Return [X, Y] of the center of cell containing provided text 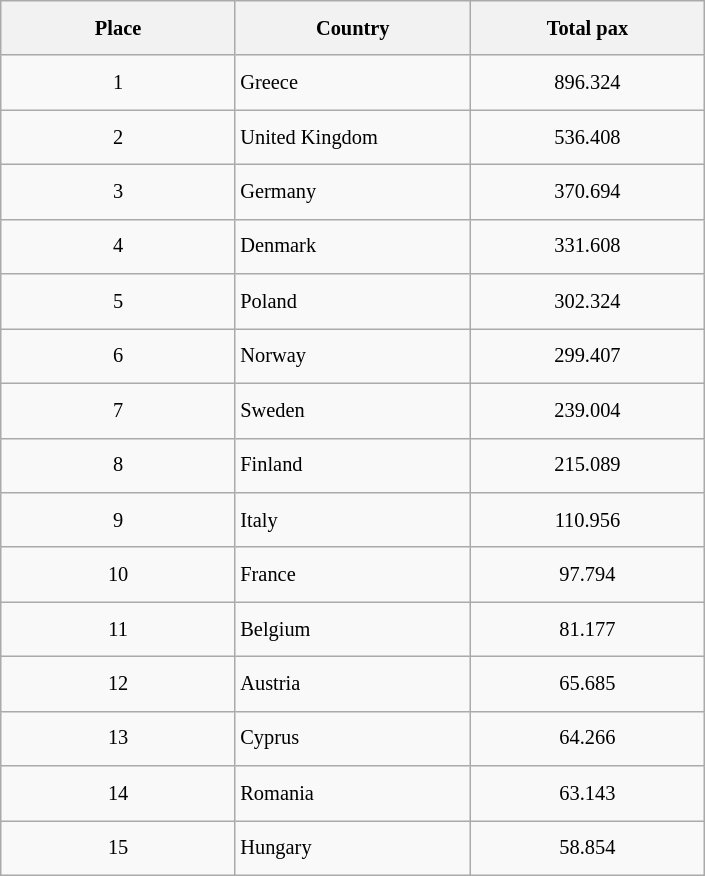
370.694 [588, 192]
Place [118, 28]
8 [118, 466]
1 [118, 82]
15 [118, 848]
Denmark [352, 246]
58.854 [588, 848]
Poland [352, 302]
Austria [352, 684]
110.956 [588, 520]
Total pax [588, 28]
Sweden [352, 410]
302.324 [588, 302]
896.324 [588, 82]
Italy [352, 520]
239.004 [588, 410]
299.407 [588, 356]
7 [118, 410]
9 [118, 520]
Hungary [352, 848]
3 [118, 192]
81.177 [588, 630]
97.794 [588, 574]
United Kingdom [352, 138]
64.266 [588, 738]
Romania [352, 794]
215.089 [588, 466]
Country [352, 28]
Belgium [352, 630]
Germany [352, 192]
13 [118, 738]
331.608 [588, 246]
536.408 [588, 138]
Greece [352, 82]
65.685 [588, 684]
14 [118, 794]
12 [118, 684]
2 [118, 138]
6 [118, 356]
Cyprus [352, 738]
11 [118, 630]
10 [118, 574]
5 [118, 302]
Finland [352, 466]
France [352, 574]
Norway [352, 356]
4 [118, 246]
63.143 [588, 794]
